Locate the cell with the specified text and output its [x, y] center coordinate. 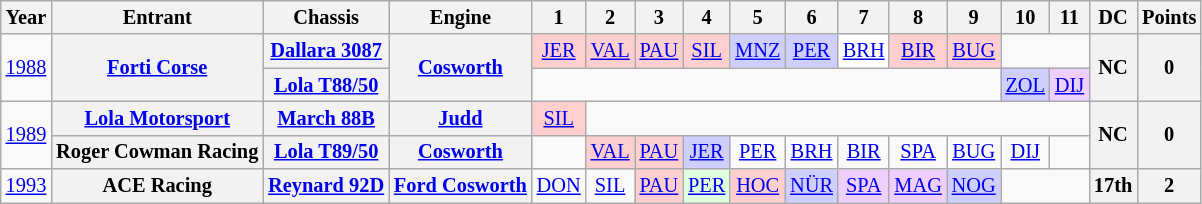
Lola T88/50 [326, 85]
Engine [460, 17]
5 [758, 17]
6 [812, 17]
Chassis [326, 17]
1989 [26, 134]
1993 [26, 186]
4 [706, 17]
NOG [974, 186]
Ford Cosworth [460, 186]
7 [864, 17]
Roger Cowman Racing [157, 152]
Judd [460, 118]
NÜR [812, 186]
MNZ [758, 51]
Entrant [157, 17]
10 [1026, 17]
1988 [26, 68]
DC [1113, 17]
Forti Corse [157, 68]
Lola T89/50 [326, 152]
3 [660, 17]
8 [918, 17]
1 [559, 17]
HOC [758, 186]
Reynard 92D [326, 186]
17th [1113, 186]
Lola Motorsport [157, 118]
March 88B [326, 118]
ZOL [1026, 85]
9 [974, 17]
MAG [918, 186]
Dallara 3087 [326, 51]
Year [26, 17]
ACE Racing [157, 186]
11 [1070, 17]
DON [559, 186]
Points [1169, 17]
